Locate the cell with the specified text and output its (x, y) center coordinate. 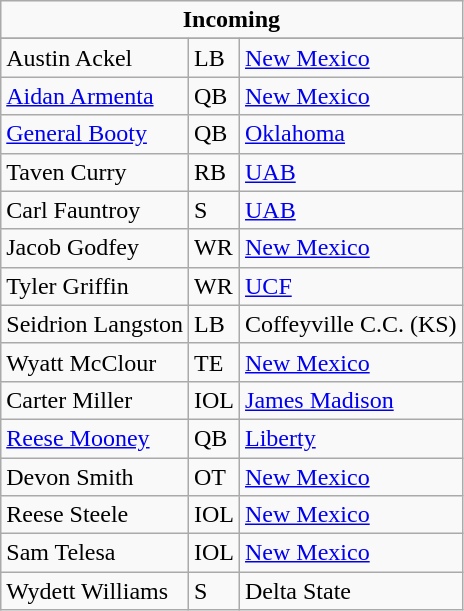
Austin Ackel (95, 58)
Delta State (352, 591)
RB (214, 172)
Reese Mooney (95, 438)
Aidan Armenta (95, 96)
Tyler Griffin (95, 286)
Wydett Williams (95, 591)
Sam Telesa (95, 553)
Oklahoma (352, 134)
Liberty (352, 438)
Incoming (232, 20)
Coffeyville C.C. (KS) (352, 324)
OT (214, 477)
General Booty (95, 134)
Carl Fauntroy (95, 210)
TE (214, 362)
Reese Steele (95, 515)
Taven Curry (95, 172)
UCF (352, 286)
Wyatt McClour (95, 362)
Carter Miller (95, 400)
Seidrion Langston (95, 324)
James Madison (352, 400)
Devon Smith (95, 477)
Jacob Godfey (95, 248)
